Search for the cell housing the specified text and yield its [x, y] center coordinate. 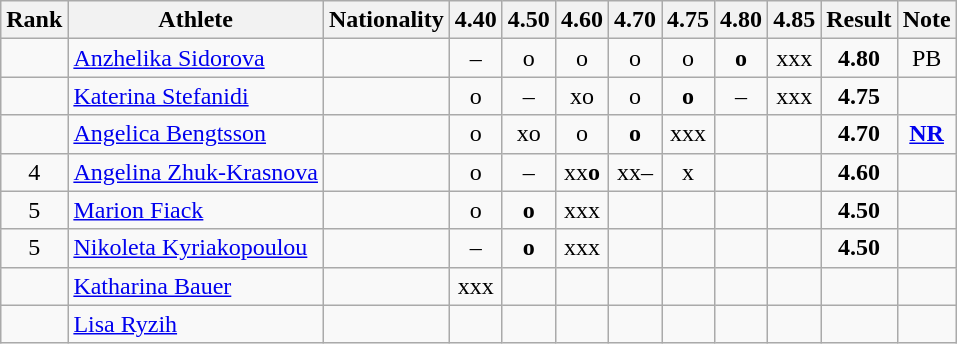
Katerina Stefanidi [196, 96]
Anzhelika Sidorova [196, 58]
Nationality [387, 20]
Marion Fiack [196, 210]
x [688, 172]
xxo [582, 172]
Athlete [196, 20]
xx– [634, 172]
4.40 [476, 20]
Angelica Bengtsson [196, 134]
4.85 [794, 20]
PB [926, 58]
Angelina Zhuk-Krasnova [196, 172]
Result [859, 20]
Nikoleta Kyriakopoulou [196, 248]
Note [926, 20]
Lisa Ryzih [196, 324]
NR [926, 134]
Katharina Bauer [196, 286]
4 [34, 172]
Rank [34, 20]
